Identify which cell holds the provided text, then report its [x, y] central coordinate. 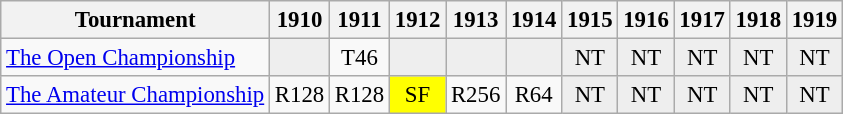
1918 [758, 20]
1916 [646, 20]
1914 [534, 20]
The Amateur Championship [136, 95]
Tournament [136, 20]
1912 [417, 20]
The Open Championship [136, 58]
1919 [814, 20]
R64 [534, 95]
SF [417, 95]
1915 [590, 20]
1911 [359, 20]
1917 [702, 20]
T46 [359, 58]
1910 [300, 20]
R256 [476, 95]
1913 [476, 20]
